Return (X, Y) of the center of cell containing provided text 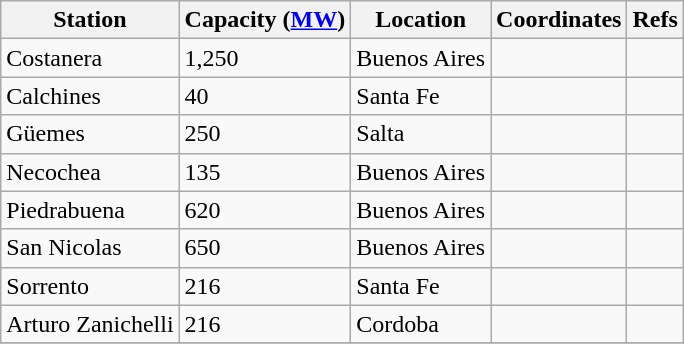
Güemes (90, 134)
135 (265, 172)
Location (421, 20)
250 (265, 134)
Necochea (90, 172)
Arturo Zanichelli (90, 324)
Calchines (90, 96)
650 (265, 248)
Costanera (90, 58)
Station (90, 20)
620 (265, 210)
Salta (421, 134)
1,250 (265, 58)
San Nicolas (90, 248)
Cordoba (421, 324)
Refs (655, 20)
Piedrabuena (90, 210)
Sorrento (90, 286)
40 (265, 96)
Coordinates (559, 20)
Capacity (MW) (265, 20)
